Identify which cell holds the provided text, then report its (x, y) central coordinate. 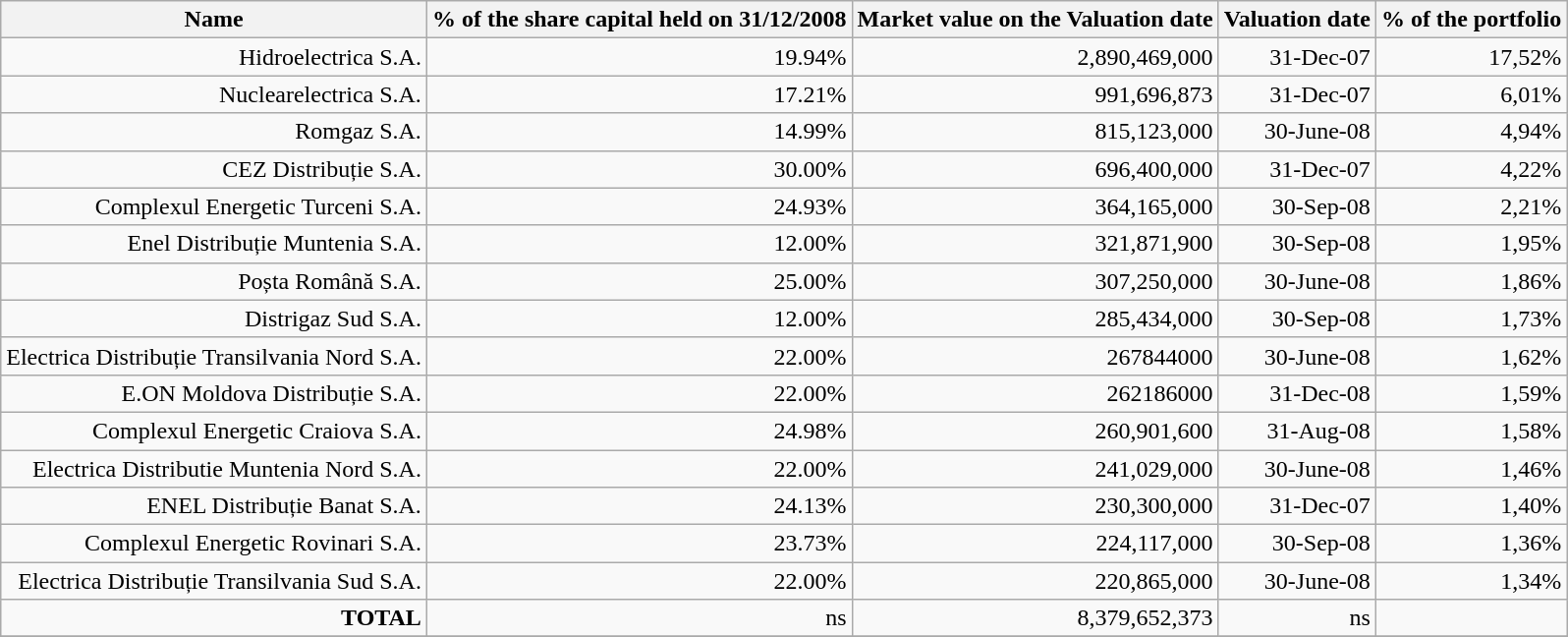
24.93% (639, 206)
1,34% (1471, 581)
321,871,900 (1036, 244)
Distrigaz Sud S.A. (214, 318)
991,696,873 (1036, 94)
262186000 (1036, 393)
Valuation date (1297, 20)
Market value on the Valuation date (1036, 20)
1,40% (1471, 506)
2,890,469,000 (1036, 57)
Complexul Energetic Turceni S.A. (214, 206)
6,01% (1471, 94)
24.13% (639, 506)
1,86% (1471, 281)
17.21% (639, 94)
1,46% (1471, 469)
307,250,000 (1036, 281)
1,95% (1471, 244)
Electrica Distributie Muntenia Nord S.A. (214, 469)
14.99% (639, 132)
Electrica Distribuție Transilvania Sud S.A. (214, 581)
% of the portfolio (1471, 20)
4,94% (1471, 132)
1,36% (1471, 544)
Electrica Distribuție Transilvania Nord S.A. (214, 356)
% of the share capital held on 31/12/2008 (639, 20)
Nuclearelectrica S.A. (214, 94)
17,52% (1471, 57)
25.00% (639, 281)
220,865,000 (1036, 581)
2,21% (1471, 206)
285,434,000 (1036, 318)
224,117,000 (1036, 544)
Romgaz S.A. (214, 132)
E.ON Moldova Distribuție S.A. (214, 393)
30.00% (639, 169)
Hidroelectrica S.A. (214, 57)
260,901,600 (1036, 431)
4,22% (1471, 169)
1,73% (1471, 318)
Name (214, 20)
TOTAL (214, 618)
31-Aug-08 (1297, 431)
364,165,000 (1036, 206)
1,62% (1471, 356)
1,59% (1471, 393)
Complexul Energetic Rovinari S.A. (214, 544)
267844000 (1036, 356)
19.94% (639, 57)
Poșta Română S.A. (214, 281)
Enel Distribuție Muntenia S.A. (214, 244)
241,029,000 (1036, 469)
Complexul Energetic Craiova S.A. (214, 431)
ENEL Distribuție Banat S.A. (214, 506)
230,300,000 (1036, 506)
31-Dec-08 (1297, 393)
815,123,000 (1036, 132)
696,400,000 (1036, 169)
CEZ Distribuție S.A. (214, 169)
23.73% (639, 544)
1,58% (1471, 431)
24.98% (639, 431)
8,379,652,373 (1036, 618)
